Detect which cell encompasses the target text, then output its [x, y] center coordinate. 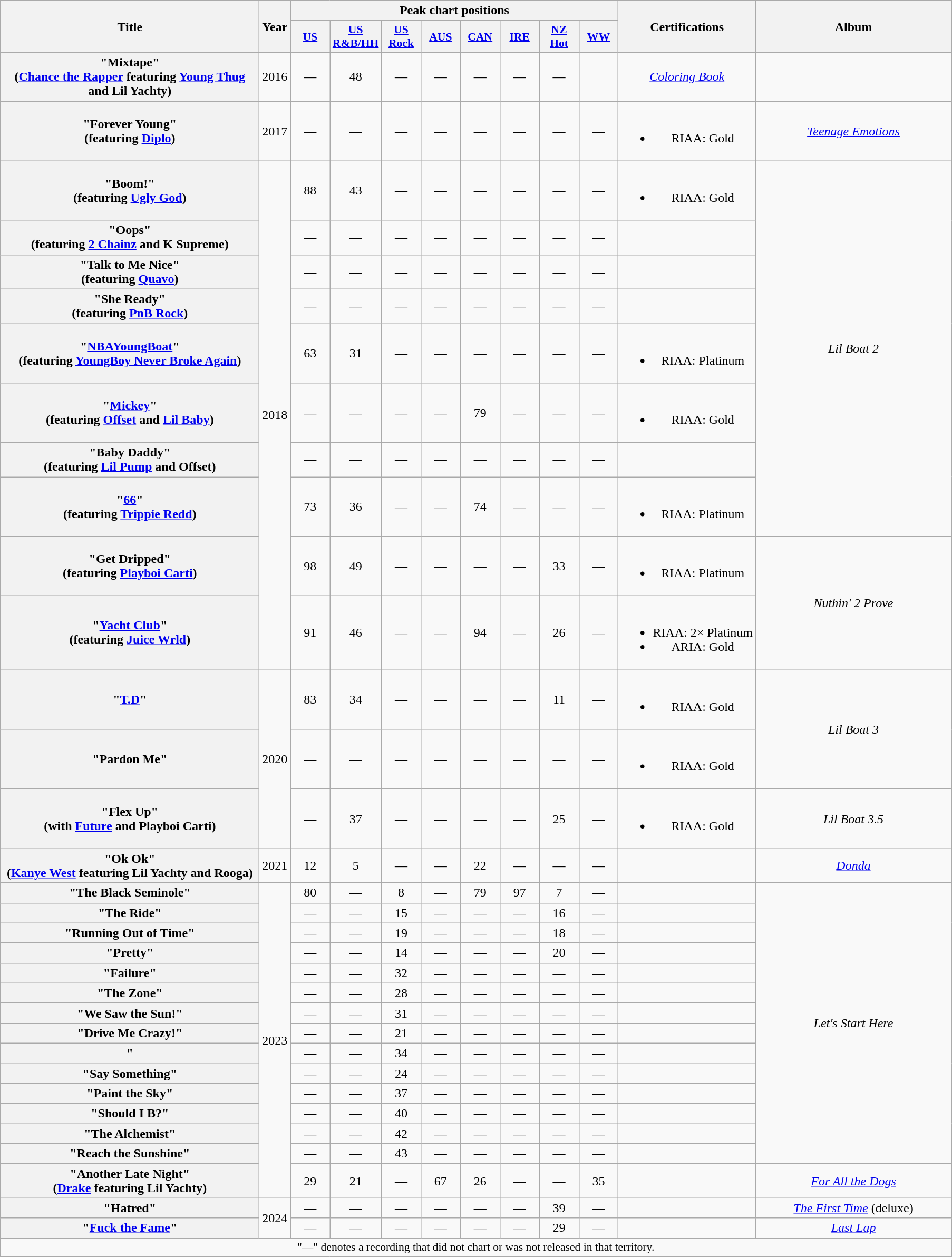
80 [310, 893]
49 [356, 566]
2016 [275, 77]
"Flex Up"(with Future and Playboi Carti) [130, 819]
39 [559, 1208]
32 [401, 973]
"Mixtape"(Chance the Rapper featuring Young Thug and Lil Yachty) [130, 77]
"The Alchemist" [130, 1134]
IRE [520, 37]
2020 [275, 759]
"Pardon Me" [130, 759]
US [310, 37]
22 [480, 865]
"Get Dripped"(featuring Playboi Carti) [130, 566]
Certifications [687, 26]
97 [520, 893]
42 [401, 1134]
91 [310, 633]
25 [559, 819]
WW [599, 37]
Lil Boat 2 [854, 348]
88 [310, 191]
"Fuck the Fame" [130, 1228]
Nuthin' 2 Prove [854, 603]
36 [356, 506]
74 [480, 506]
2024 [275, 1218]
"Pretty" [130, 953]
63 [310, 353]
"Reach the Sunshine" [130, 1154]
Year [275, 26]
19 [401, 933]
RIAA: 2× PlatinumARIA: Gold [687, 633]
"Should I B?" [130, 1114]
AUS [441, 37]
"The Ride" [130, 913]
35 [599, 1181]
"Say Something" [130, 1074]
" [130, 1053]
2018 [275, 415]
18 [559, 933]
US R&B/HH [356, 37]
The First Time (deluxe) [854, 1208]
2021 [275, 865]
Album [854, 26]
8 [401, 893]
20 [559, 953]
Coloring Book [687, 77]
"Ok Ok"(Kanye West featuring Lil Yachty and Rooga) [130, 865]
Last Lap [854, 1228]
"The Black Seminole" [130, 893]
33 [559, 566]
"We Saw the Sun!" [130, 1013]
16 [559, 913]
"Oops"(featuring 2 Chainz and K Supreme) [130, 237]
Lil Boat 3.5 [854, 819]
USRock [401, 37]
"Drive Me Crazy!" [130, 1033]
Title [130, 26]
"Yacht Club"(featuring Juice Wrld) [130, 633]
14 [401, 953]
5 [356, 865]
"T.D" [130, 700]
"Another Late Night"(Drake featuring Lil Yachty) [130, 1181]
11 [559, 700]
"Paint the Sky" [130, 1094]
"Mickey"(featuring Offset and Lil Baby) [130, 412]
"66"(featuring Trippie Redd) [130, 506]
24 [401, 1074]
Donda [854, 865]
"Forever Young"(featuring Diplo) [130, 131]
Lil Boat 3 [854, 729]
"Failure" [130, 973]
98 [310, 566]
2023 [275, 1040]
"Baby Daddy"(featuring Lil Pump and Offset) [130, 460]
"Hatred" [130, 1208]
"Boom!"(featuring Ugly God) [130, 191]
Let's Start Here [854, 1024]
NZHot [559, 37]
"—" denotes a recording that did not chart or was not released in that territory. [476, 1248]
Teenage Emotions [854, 131]
"Talk to Me Nice"(featuring Quavo) [130, 272]
2017 [275, 131]
83 [310, 700]
48 [356, 77]
Peak chart positions [454, 11]
For All the Dogs [854, 1181]
28 [401, 993]
"The Zone" [130, 993]
73 [310, 506]
"Running Out of Time" [130, 933]
46 [356, 633]
CAN [480, 37]
67 [441, 1181]
40 [401, 1114]
"She Ready"(featuring PnB Rock) [130, 306]
"NBAYoungBoat"(featuring YoungBoy Never Broke Again) [130, 353]
12 [310, 865]
94 [480, 633]
15 [401, 913]
7 [559, 893]
